From the cell containing the given text, extract its center point as (X, Y) coordinate. 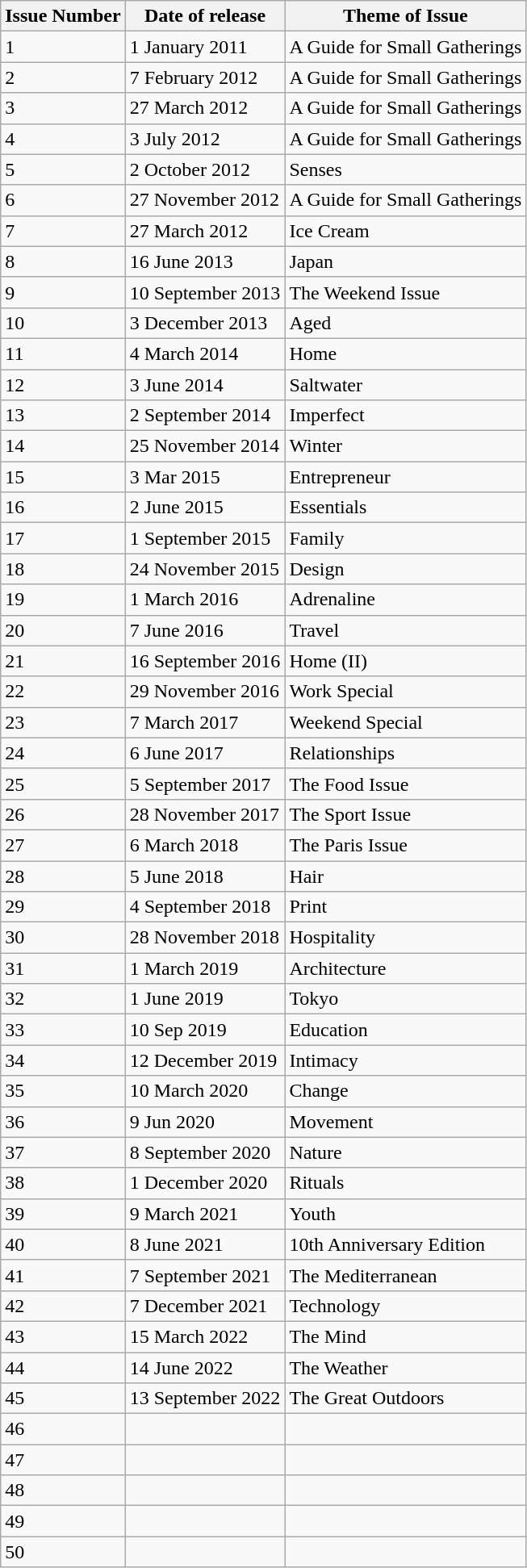
Japan (405, 261)
Architecture (405, 968)
3 July 2012 (205, 139)
22 (63, 692)
1 January 2011 (205, 47)
The Sport Issue (405, 814)
25 (63, 784)
5 (63, 169)
Date of release (205, 16)
Home (405, 353)
6 (63, 200)
Weekend Special (405, 722)
7 June 2016 (205, 630)
9 (63, 292)
2 June 2015 (205, 508)
38 (63, 1183)
7 (63, 231)
4 September 2018 (205, 907)
The Mediterranean (405, 1275)
Aged (405, 323)
4 March 2014 (205, 353)
Theme of Issue (405, 16)
17 (63, 538)
31 (63, 968)
Work Special (405, 692)
Change (405, 1091)
28 November 2017 (205, 814)
7 September 2021 (205, 1275)
3 Mar 2015 (205, 477)
15 March 2022 (205, 1336)
11 (63, 353)
1 March 2016 (205, 600)
14 (63, 446)
The Food Issue (405, 784)
43 (63, 1336)
16 (63, 508)
Imperfect (405, 416)
23 (63, 722)
44 (63, 1368)
27 (63, 845)
41 (63, 1275)
35 (63, 1091)
5 June 2018 (205, 876)
Hair (405, 876)
36 (63, 1122)
7 March 2017 (205, 722)
Youth (405, 1214)
28 (63, 876)
12 (63, 385)
10 September 2013 (205, 292)
27 November 2012 (205, 200)
Relationships (405, 753)
Nature (405, 1152)
5 September 2017 (205, 784)
15 (63, 477)
10 Sep 2019 (205, 1030)
34 (63, 1060)
46 (63, 1429)
21 (63, 661)
Essentials (405, 508)
42 (63, 1306)
The Great Outdoors (405, 1399)
40 (63, 1244)
49 (63, 1521)
2 (63, 77)
6 March 2018 (205, 845)
8 September 2020 (205, 1152)
2 October 2012 (205, 169)
8 June 2021 (205, 1244)
2 September 2014 (205, 416)
Rituals (405, 1183)
Adrenaline (405, 600)
16 June 2013 (205, 261)
19 (63, 600)
Print (405, 907)
The Paris Issue (405, 845)
14 June 2022 (205, 1368)
Senses (405, 169)
32 (63, 999)
Technology (405, 1306)
13 (63, 416)
Winter (405, 446)
29 (63, 907)
Home (II) (405, 661)
10 (63, 323)
30 (63, 938)
13 September 2022 (205, 1399)
1 (63, 47)
29 November 2016 (205, 692)
8 (63, 261)
Education (405, 1030)
1 March 2019 (205, 968)
4 (63, 139)
28 November 2018 (205, 938)
20 (63, 630)
Design (405, 569)
3 June 2014 (205, 385)
3 December 2013 (205, 323)
1 June 2019 (205, 999)
Entrepreneur (405, 477)
Ice Cream (405, 231)
Family (405, 538)
7 February 2012 (205, 77)
1 December 2020 (205, 1183)
10th Anniversary Edition (405, 1244)
10 March 2020 (205, 1091)
Hospitality (405, 938)
9 March 2021 (205, 1214)
7 December 2021 (205, 1306)
6 June 2017 (205, 753)
9 Jun 2020 (205, 1122)
45 (63, 1399)
16 September 2016 (205, 661)
12 December 2019 (205, 1060)
48 (63, 1491)
Travel (405, 630)
25 November 2014 (205, 446)
24 (63, 753)
1 September 2015 (205, 538)
47 (63, 1460)
26 (63, 814)
39 (63, 1214)
The Weekend Issue (405, 292)
Movement (405, 1122)
Intimacy (405, 1060)
33 (63, 1030)
18 (63, 569)
24 November 2015 (205, 569)
Issue Number (63, 16)
Saltwater (405, 385)
Tokyo (405, 999)
The Weather (405, 1368)
3 (63, 108)
50 (63, 1552)
The Mind (405, 1336)
37 (63, 1152)
